Return the [x, y] coordinate for the center point of the cell that contains the specified text.  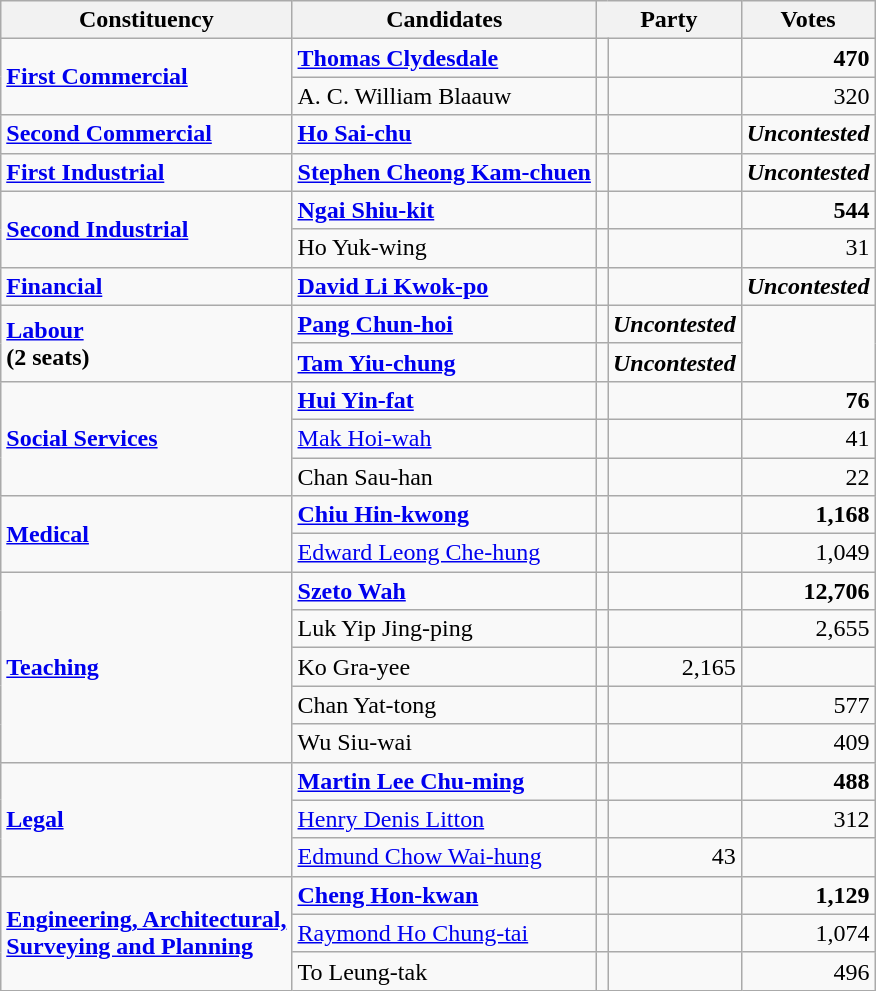
To Leung-tak [444, 971]
1,129 [808, 895]
312 [808, 819]
Pang Chun-hoi [444, 324]
Tam Yiu-chung [444, 362]
Wu Siu-wai [444, 743]
22 [808, 477]
Chan Yat-tong [444, 705]
Chiu Hin-kwong [444, 515]
Edward Leong Che-hung [444, 553]
Stephen Cheong Kam-chuen [444, 172]
Hui Yin-fat [444, 400]
409 [808, 743]
Social Services [146, 438]
1,074 [808, 933]
Constituency [146, 20]
496 [808, 971]
Second Commercial [146, 134]
First Industrial [146, 172]
Ho Sai-chu [444, 134]
Chan Sau-han [444, 477]
David Li Kwok-po [444, 286]
Edmund Chow Wai-hung [444, 857]
Cheng Hon-kwan [444, 895]
31 [808, 248]
43 [675, 857]
First Commercial [146, 77]
Votes [808, 20]
Martin Lee Chu-ming [444, 781]
Raymond Ho Chung-tai [444, 933]
Engineering, Architectural,Surveying and Planning [146, 933]
1,049 [808, 553]
Ho Yuk-wing [444, 248]
76 [808, 400]
Henry Denis Litton [444, 819]
Ko Gra-yee [444, 667]
Financial [146, 286]
Legal [146, 819]
A. C. William Blaauw [444, 96]
320 [808, 96]
Mak Hoi-wah [444, 438]
Party [668, 20]
Second Industrial [146, 229]
544 [808, 210]
12,706 [808, 591]
470 [808, 58]
577 [808, 705]
Teaching [146, 667]
Thomas Clydesdale [444, 58]
2,655 [808, 629]
2,165 [675, 667]
Medical [146, 534]
Labour(2 seats) [146, 343]
Candidates [444, 20]
Szeto Wah [444, 591]
Luk Yip Jing-ping [444, 629]
1,168 [808, 515]
Ngai Shiu-kit [444, 210]
41 [808, 438]
488 [808, 781]
